Capture the cell that displays the provided text and extract its (X, Y) central coordinate. 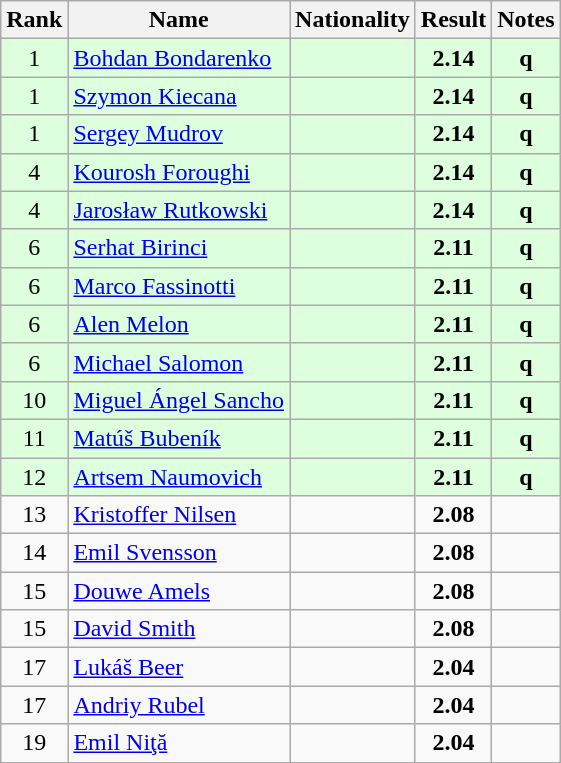
Lukáš Beer (179, 667)
13 (34, 515)
Matúš Bubeník (179, 438)
Name (179, 20)
Alen Melon (179, 324)
Andriy Rubel (179, 705)
Miguel Ángel Sancho (179, 400)
Emil Niţă (179, 743)
Emil Svensson (179, 553)
Jarosław Rutkowski (179, 210)
Notes (526, 20)
Nationality (353, 20)
14 (34, 553)
Sergey Mudrov (179, 134)
David Smith (179, 629)
Douwe Amels (179, 591)
Michael Salomon (179, 362)
Kourosh Foroughi (179, 172)
Rank (34, 20)
Marco Fassinotti (179, 286)
11 (34, 438)
19 (34, 743)
Szymon Kiecana (179, 96)
10 (34, 400)
Artsem Naumovich (179, 477)
Kristoffer Nilsen (179, 515)
Result (453, 20)
Bohdan Bondarenko (179, 58)
Serhat Birinci (179, 248)
12 (34, 477)
